Return the [x, y] coordinate for the center point of the cell that contains the specified text.  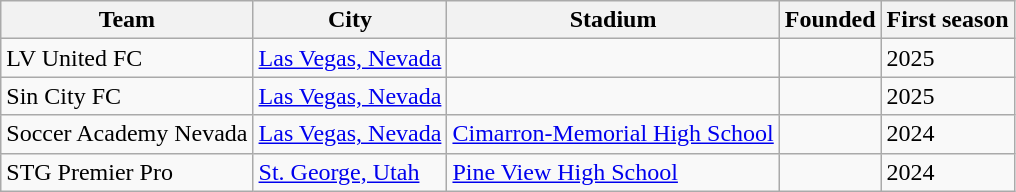
Founded [830, 20]
Team [127, 20]
Pine View High School [613, 172]
Soccer Academy Nevada [127, 134]
STG Premier Pro [127, 172]
LV United FC [127, 58]
Cimarron-Memorial High School [613, 134]
Sin City FC [127, 96]
City [350, 20]
St. George, Utah [350, 172]
Stadium [613, 20]
First season [948, 20]
